Extract the (x, y) coordinate from the center of the cell holding the provided text.  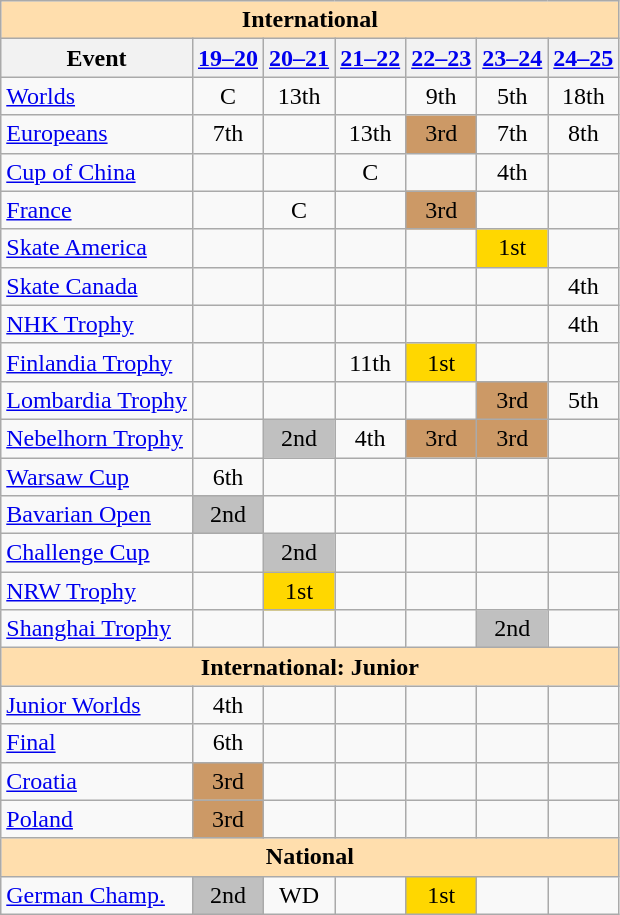
Final (97, 743)
WD (300, 895)
Croatia (97, 781)
9th (442, 96)
22–23 (442, 58)
Warsaw Cup (97, 477)
8th (584, 134)
Worlds (97, 96)
NHK Trophy (97, 324)
Event (97, 58)
National (310, 857)
Shanghai Trophy (97, 629)
Cup of China (97, 172)
NRW Trophy (97, 591)
France (97, 210)
Lombardia Trophy (97, 400)
19–20 (228, 58)
Junior Worlds (97, 705)
International: Junior (310, 667)
18th (584, 96)
Bavarian Open (97, 515)
21–22 (370, 58)
24–25 (584, 58)
Poland (97, 819)
German Champ. (97, 895)
Finlandia Trophy (97, 362)
Skate America (97, 248)
Challenge Cup (97, 553)
23–24 (512, 58)
20–21 (300, 58)
11th (370, 362)
Europeans (97, 134)
Nebelhorn Trophy (97, 438)
Skate Canada (97, 286)
International (310, 20)
